Search for the cell housing the specified text and yield its [x, y] center coordinate. 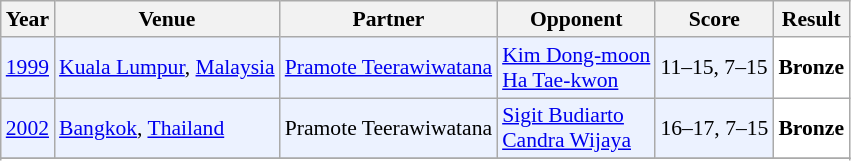
1999 [28, 68]
16–17, 7–15 [714, 128]
Score [714, 19]
2002 [28, 128]
Kuala Lumpur, Malaysia [167, 68]
Venue [167, 19]
11–15, 7–15 [714, 68]
Kim Dong-moon Ha Tae-kwon [576, 68]
Year [28, 19]
Partner [388, 19]
Opponent [576, 19]
Sigit Budiarto Candra Wijaya [576, 128]
Result [811, 19]
Bangkok, Thailand [167, 128]
